Search for the cell housing the specified text and yield its (X, Y) center coordinate. 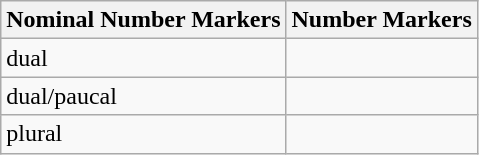
dual/paucal (144, 96)
dual (144, 58)
Nominal Number Markers (144, 20)
Number Markers (382, 20)
plural (144, 134)
